Pinpoint the cell where the given text exists, returning its [x, y] midpoint coordinate. 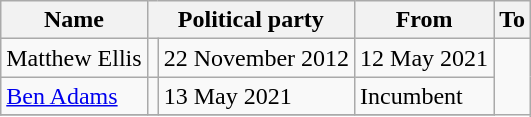
From [424, 20]
Matthew Ellis [74, 58]
22 November 2012 [256, 58]
Incumbent [424, 96]
To [512, 20]
Name [74, 20]
13 May 2021 [256, 96]
Ben Adams [74, 96]
12 May 2021 [424, 58]
Political party [250, 20]
